Identify which cell holds the provided text, then report its (X, Y) central coordinate. 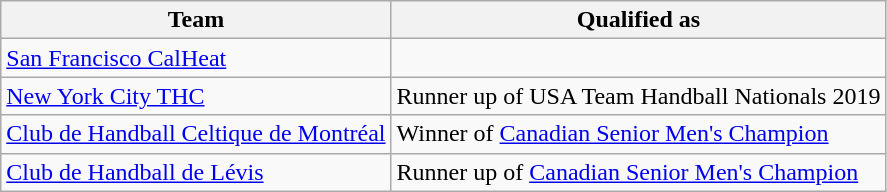
Winner of Canadian Senior Men's Champion (638, 134)
Team (196, 20)
Runner up of Canadian Senior Men's Champion (638, 172)
Runner up of USA Team Handball Nationals 2019 (638, 96)
Club de Handball Celtique de Montréal (196, 134)
San Francisco CalHeat (196, 58)
New York City THC (196, 96)
Club de Handball de Lévis (196, 172)
Qualified as (638, 20)
